Detect which cell encompasses the target text, then output its (X, Y) center coordinate. 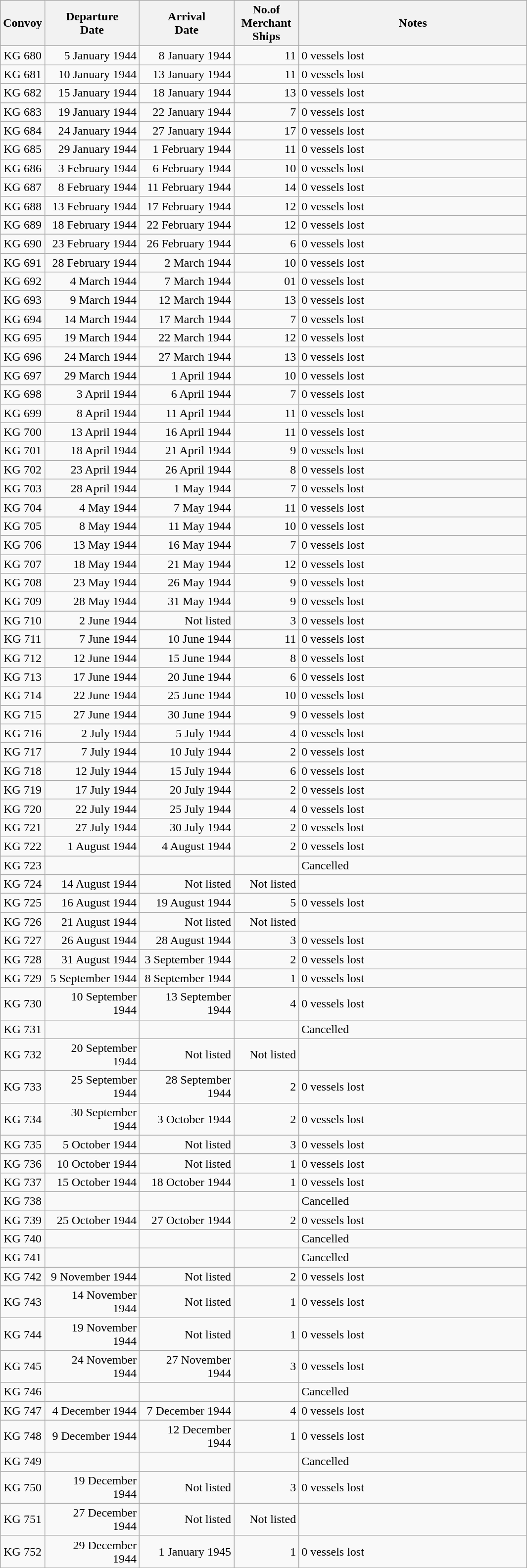
KG 702 (23, 470)
KG 714 (23, 696)
11 May 1944 (187, 526)
31 August 1944 (92, 959)
KG 682 (23, 93)
9 December 1944 (92, 1436)
31 May 1944 (187, 602)
26 May 1944 (187, 583)
KG 686 (23, 168)
KG 707 (23, 564)
9 March 1944 (92, 300)
13 May 1944 (92, 545)
26 April 1944 (187, 470)
25 July 1944 (187, 808)
KG 724 (23, 884)
KG 735 (23, 1144)
KG 694 (23, 319)
KG 744 (23, 1334)
KG 734 (23, 1119)
KG 728 (23, 959)
KG 743 (23, 1302)
25 September 1944 (92, 1087)
19 August 1944 (187, 903)
19 January 1944 (92, 112)
16 August 1944 (92, 903)
19 December 1944 (92, 1487)
13 September 1944 (187, 1003)
6 February 1944 (187, 168)
DepartureDate (92, 23)
KG 725 (23, 903)
3 February 1944 (92, 168)
3 October 1944 (187, 1119)
17 July 1944 (92, 790)
KG 729 (23, 978)
17 June 1944 (92, 677)
7 July 1944 (92, 752)
29 March 1944 (92, 376)
22 February 1944 (187, 225)
14 August 1944 (92, 884)
KG 681 (23, 74)
15 July 1944 (187, 771)
KG 738 (23, 1201)
4 December 1944 (92, 1411)
27 June 1944 (92, 714)
KG 751 (23, 1519)
25 June 1944 (187, 696)
22 July 1944 (92, 808)
KG 745 (23, 1367)
KG 684 (23, 131)
14 March 1944 (92, 319)
KG 748 (23, 1436)
7 December 1944 (187, 1411)
KG 691 (23, 263)
18 February 1944 (92, 225)
10 January 1944 (92, 74)
13 January 1944 (187, 74)
9 November 1944 (92, 1277)
26 February 1944 (187, 243)
KG 688 (23, 206)
7 June 1944 (92, 639)
KG 718 (23, 771)
16 May 1944 (187, 545)
10 October 1944 (92, 1163)
25 October 1944 (92, 1220)
10 September 1944 (92, 1003)
2 March 1944 (187, 263)
KG 689 (23, 225)
8 February 1944 (92, 187)
27 July 1944 (92, 827)
KG 730 (23, 1003)
27 October 1944 (187, 1220)
27 March 1944 (187, 357)
15 June 1944 (187, 658)
17 February 1944 (187, 206)
28 September 1944 (187, 1087)
01 (266, 282)
KG 726 (23, 922)
2 June 1944 (92, 620)
10 June 1944 (187, 639)
KG 696 (23, 357)
1 August 1944 (92, 846)
KG 693 (23, 300)
24 March 1944 (92, 357)
KG 752 (23, 1552)
KG 722 (23, 846)
27 December 1944 (92, 1519)
11 February 1944 (187, 187)
22 June 1944 (92, 696)
1 May 1944 (187, 488)
KG 701 (23, 451)
KG 721 (23, 827)
KG 704 (23, 507)
KG 746 (23, 1392)
24 November 1944 (92, 1367)
19 March 1944 (92, 338)
KG 720 (23, 808)
18 May 1944 (92, 564)
8 September 1944 (187, 978)
KG 705 (23, 526)
KG 687 (23, 187)
30 September 1944 (92, 1119)
18 April 1944 (92, 451)
KG 749 (23, 1462)
21 May 1944 (187, 564)
30 June 1944 (187, 714)
KG 723 (23, 865)
4 August 1944 (187, 846)
7 March 1944 (187, 282)
27 January 1944 (187, 131)
KG 716 (23, 733)
28 April 1944 (92, 488)
23 April 1944 (92, 470)
KG 698 (23, 394)
23 May 1944 (92, 583)
No.of Merchant Ships (266, 23)
KG 713 (23, 677)
12 June 1944 (92, 658)
Notes (413, 23)
KG 683 (23, 112)
KG 697 (23, 376)
KG 731 (23, 1029)
19 November 1944 (92, 1334)
20 September 1944 (92, 1055)
KG 719 (23, 790)
ArrivalDate (187, 23)
1 April 1944 (187, 376)
KG 727 (23, 941)
KG 715 (23, 714)
14 November 1944 (92, 1302)
KG 692 (23, 282)
KG 736 (23, 1163)
16 April 1944 (187, 432)
8 April 1944 (92, 413)
KG 739 (23, 1220)
18 October 1944 (187, 1182)
KG 699 (23, 413)
KG 712 (23, 658)
5 October 1944 (92, 1144)
5 September 1944 (92, 978)
KG 741 (23, 1258)
KG 700 (23, 432)
13 February 1944 (92, 206)
28 May 1944 (92, 602)
5 January 1944 (92, 55)
KG 710 (23, 620)
23 February 1944 (92, 243)
Convoy (23, 23)
KG 703 (23, 488)
17 (266, 131)
15 January 1944 (92, 93)
1 January 1945 (187, 1552)
12 December 1944 (187, 1436)
8 January 1944 (187, 55)
KG 742 (23, 1277)
KG 747 (23, 1411)
21 April 1944 (187, 451)
29 December 1944 (92, 1552)
21 August 1944 (92, 922)
3 September 1944 (187, 959)
8 May 1944 (92, 526)
20 July 1944 (187, 790)
11 April 1944 (187, 413)
22 March 1944 (187, 338)
17 March 1944 (187, 319)
28 February 1944 (92, 263)
24 January 1944 (92, 131)
20 June 1944 (187, 677)
KG 732 (23, 1055)
KG 685 (23, 149)
KG 733 (23, 1087)
27 November 1944 (187, 1367)
29 January 1944 (92, 149)
4 May 1944 (92, 507)
22 January 1944 (187, 112)
KG 706 (23, 545)
15 October 1944 (92, 1182)
KG 709 (23, 602)
5 (266, 903)
KG 690 (23, 243)
1 February 1944 (187, 149)
30 July 1944 (187, 827)
KG 737 (23, 1182)
14 (266, 187)
10 July 1944 (187, 752)
18 January 1944 (187, 93)
6 April 1944 (187, 394)
4 March 1944 (92, 282)
28 August 1944 (187, 941)
7 May 1944 (187, 507)
2 July 1944 (92, 733)
KG 740 (23, 1239)
KG 711 (23, 639)
12 March 1944 (187, 300)
KG 695 (23, 338)
5 July 1944 (187, 733)
3 April 1944 (92, 394)
KG 750 (23, 1487)
12 July 1944 (92, 771)
KG 680 (23, 55)
26 August 1944 (92, 941)
KG 717 (23, 752)
13 April 1944 (92, 432)
KG 708 (23, 583)
